Search for the cell housing the specified text and yield its (x, y) center coordinate. 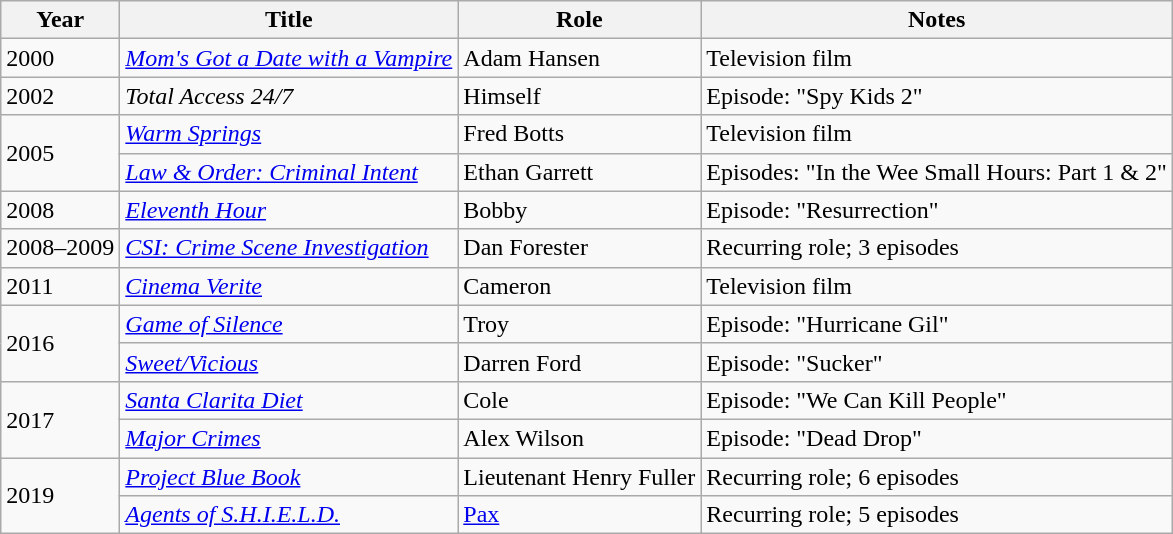
Episode: "Sucker" (937, 362)
Major Crimes (289, 438)
Santa Clarita Diet (289, 400)
2017 (60, 419)
Cole (580, 400)
Episode: "We Can Kill People" (937, 400)
Bobby (580, 210)
2019 (60, 496)
CSI: Crime Scene Investigation (289, 248)
2008 (60, 210)
Darren Ford (580, 362)
Mom's Got a Date with a Vampire (289, 58)
Title (289, 20)
2005 (60, 153)
2008–2009 (60, 248)
Total Access 24/7 (289, 96)
Episodes: "In the Wee Small Hours: Part 1 & 2" (937, 172)
Cinema Verite (289, 286)
2000 (60, 58)
2011 (60, 286)
Project Blue Book (289, 477)
Lieutenant Henry Fuller (580, 477)
Recurring role; 6 episodes (937, 477)
Sweet/Vicious (289, 362)
Game of Silence (289, 324)
Episode: "Hurricane Gil" (937, 324)
Recurring role; 5 episodes (937, 515)
Episode: "Spy Kids 2" (937, 96)
Law & Order: Criminal Intent (289, 172)
Episode: "Resurrection" (937, 210)
Recurring role; 3 episodes (937, 248)
Ethan Garrett (580, 172)
Cameron (580, 286)
Notes (937, 20)
Adam Hansen (580, 58)
Himself (580, 96)
2016 (60, 343)
Role (580, 20)
Troy (580, 324)
Fred Botts (580, 134)
Eleventh Hour (289, 210)
Warm Springs (289, 134)
Pax (580, 515)
Dan Forester (580, 248)
Alex Wilson (580, 438)
Agents of S.H.I.E.L.D. (289, 515)
2002 (60, 96)
Year (60, 20)
Episode: "Dead Drop" (937, 438)
